Locate the cell with the specified text and output its (X, Y) center coordinate. 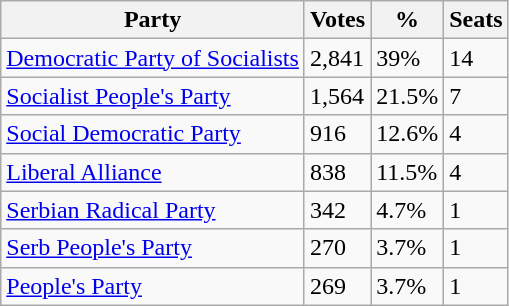
838 (337, 172)
2,841 (337, 58)
Socialist People's Party (153, 96)
Serbian Radical Party (153, 210)
1,564 (337, 96)
Social Democratic Party (153, 134)
7 (476, 96)
11.5% (408, 172)
% (408, 20)
Democratic Party of Socialists (153, 58)
14 (476, 58)
Seats (476, 20)
270 (337, 248)
Votes (337, 20)
People's Party (153, 286)
Serb People's Party (153, 248)
4.7% (408, 210)
Liberal Alliance (153, 172)
39% (408, 58)
21.5% (408, 96)
916 (337, 134)
12.6% (408, 134)
Party (153, 20)
342 (337, 210)
269 (337, 286)
